Capture the cell that displays the provided text and extract its [x, y] central coordinate. 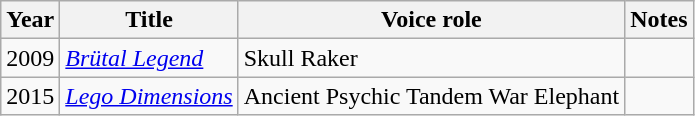
Brütal Legend [149, 58]
Voice role [431, 20]
Title [149, 20]
Ancient Psychic Tandem War Elephant [431, 96]
Lego Dimensions [149, 96]
Notes [659, 20]
Year [30, 20]
Skull Raker [431, 58]
2015 [30, 96]
2009 [30, 58]
